Capture the cell that displays the provided text and extract its [X, Y] central coordinate. 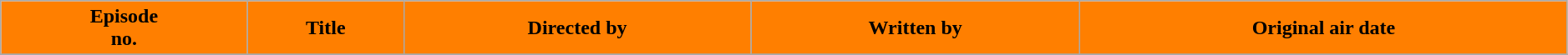
Directed by [576, 28]
Episodeno. [124, 28]
Written by [916, 28]
Title [326, 28]
Original air date [1324, 28]
